Capture the cell that displays the provided text and extract its [x, y] central coordinate. 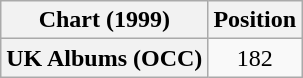
Chart (1999) [104, 20]
Position [255, 20]
UK Albums (OCC) [104, 58]
182 [255, 58]
